Detect which cell encompasses the target text, then output its (x, y) center coordinate. 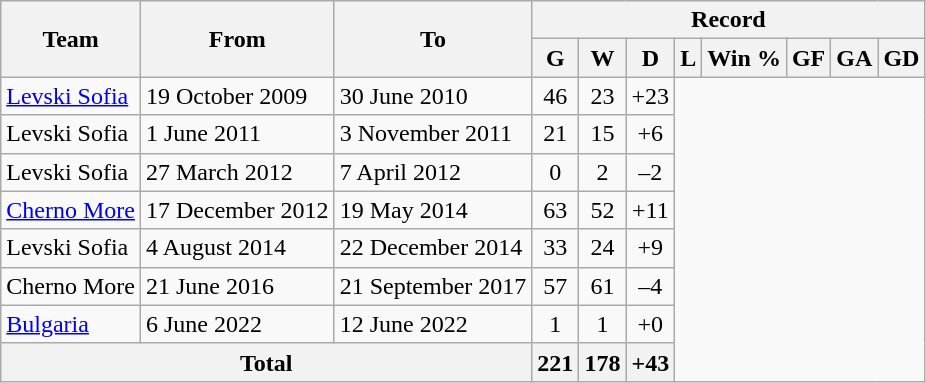
L (688, 58)
57 (556, 286)
30 June 2010 (433, 96)
Team (71, 39)
+6 (650, 134)
+43 (650, 362)
2 (602, 172)
Bulgaria (71, 324)
12 June 2022 (433, 324)
52 (602, 210)
17 December 2012 (237, 210)
3 November 2011 (433, 134)
W (602, 58)
63 (556, 210)
–2 (650, 172)
21 (556, 134)
6 June 2022 (237, 324)
21 September 2017 (433, 286)
19 October 2009 (237, 96)
7 April 2012 (433, 172)
+0 (650, 324)
1 June 2011 (237, 134)
GF (808, 58)
46 (556, 96)
178 (602, 362)
+23 (650, 96)
Record (728, 20)
D (650, 58)
24 (602, 248)
+9 (650, 248)
27 March 2012 (237, 172)
+11 (650, 210)
GD (902, 58)
Total (266, 362)
To (433, 39)
4 August 2014 (237, 248)
33 (556, 248)
23 (602, 96)
0 (556, 172)
G (556, 58)
61 (602, 286)
22 December 2014 (433, 248)
221 (556, 362)
21 June 2016 (237, 286)
GA (854, 58)
From (237, 39)
Win % (744, 58)
15 (602, 134)
19 May 2014 (433, 210)
–4 (650, 286)
